Determine the (x, y) coordinate at the center of the cell enclosing the given text.  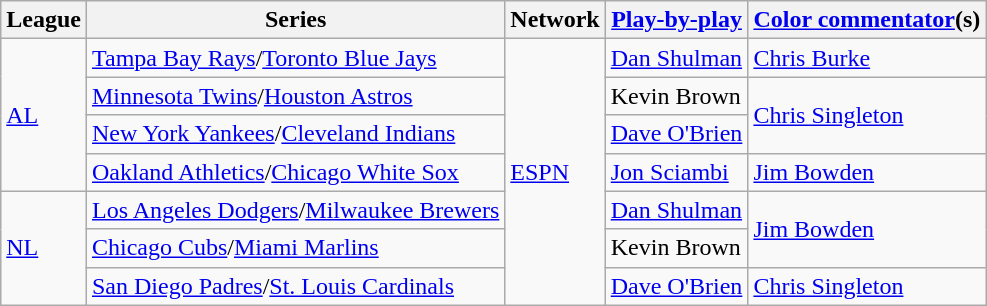
New York Yankees/Cleveland Indians (295, 134)
AL (44, 115)
Chicago Cubs/Miami Marlins (295, 248)
Minnesota Twins/Houston Astros (295, 96)
Oakland Athletics/Chicago White Sox (295, 172)
Color commentator(s) (867, 20)
NL (44, 248)
League (44, 20)
ESPN (555, 172)
Los Angeles Dodgers/Milwaukee Brewers (295, 210)
Tampa Bay Rays/Toronto Blue Jays (295, 58)
Network (555, 20)
Play-by-play (676, 20)
Chris Burke (867, 58)
Jon Sciambi (676, 172)
San Diego Padres/St. Louis Cardinals (295, 286)
Series (295, 20)
